For the text-containing cell, return its midpoint in (x, y) coordinate format. 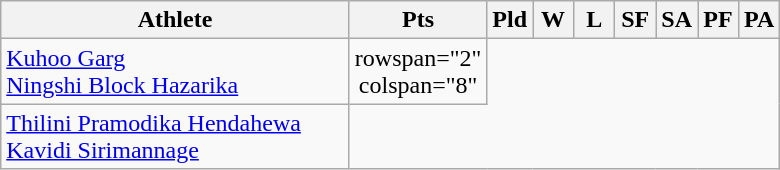
Thilini Pramodika Hendahewa Kavidi Sirimannage (176, 136)
SF (636, 20)
Pld (510, 20)
Athlete (176, 20)
Pts (418, 20)
PA (760, 20)
Kuhoo Garg Ningshi Block Hazarika (176, 72)
SA (677, 20)
W (554, 20)
L (594, 20)
rowspan="2" colspan="8" (418, 72)
PF (718, 20)
